Provide the (X, Y) coordinate of the cell's center where the given text is located.  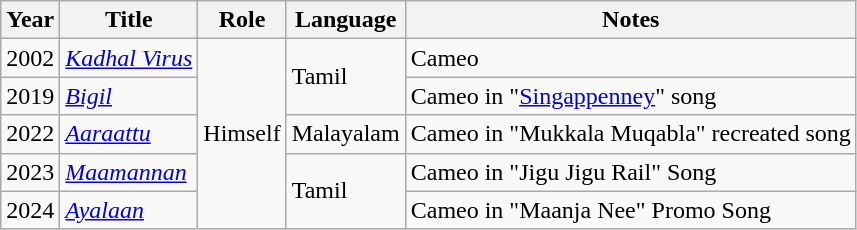
Cameo in "Maanja Nee" Promo Song (630, 210)
Malayalam (346, 134)
Himself (242, 134)
Year (30, 20)
2024 (30, 210)
Cameo in "Singappenney" song (630, 96)
Kadhal Virus (129, 58)
Language (346, 20)
Cameo in "Mukkala Muqabla" recreated song (630, 134)
Role (242, 20)
2019 (30, 96)
Title (129, 20)
Ayalaan (129, 210)
2023 (30, 172)
Maamannan (129, 172)
2022 (30, 134)
Bigil (129, 96)
Notes (630, 20)
2002 (30, 58)
Aaraattu (129, 134)
Cameo (630, 58)
Cameo in "Jigu Jigu Rail" Song (630, 172)
